Output the [x, y] coordinate of the center of the cell containing the given text.  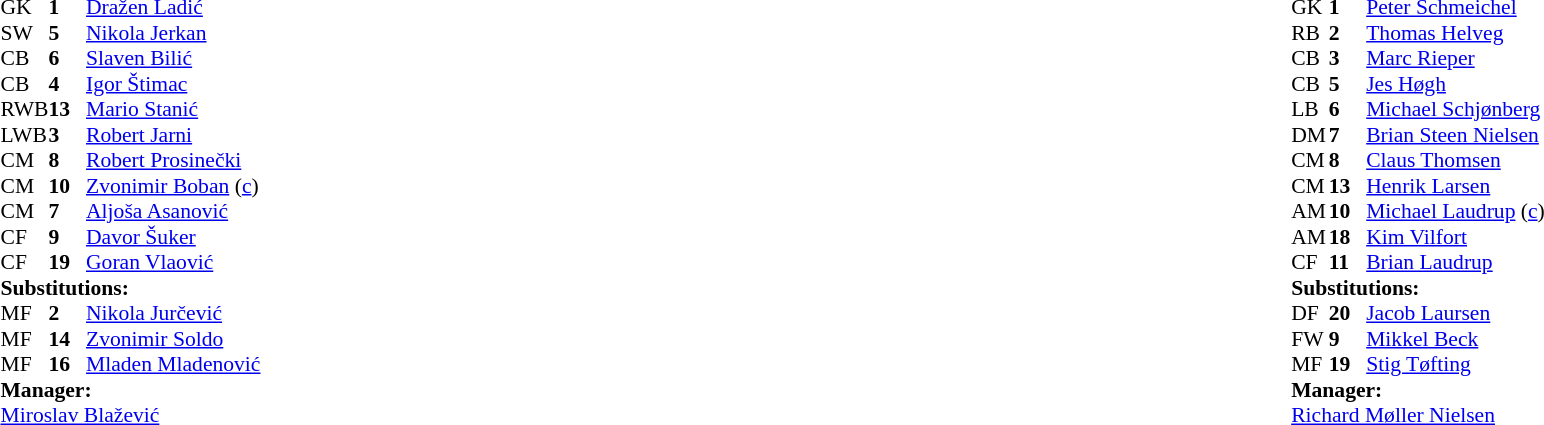
Goran Vlaović [173, 263]
Robert Prosinečki [173, 161]
Zvonimir Boban (c) [173, 186]
Nikola Jurčević [173, 313]
20 [1348, 313]
Slaven Bilić [173, 59]
LWB [24, 135]
16 [67, 365]
LB [1310, 109]
Mario Stanić [173, 109]
Mladen Mladenović [173, 365]
Igor Štimac [173, 84]
Zvonimir Soldo [173, 339]
FW [1310, 339]
Davor Šuker [173, 237]
RB [1310, 33]
Aljoša Asanović [173, 211]
11 [1348, 263]
DF [1310, 313]
14 [67, 339]
DM [1310, 135]
Robert Jarni [173, 135]
Nikola Jerkan [173, 33]
SW [24, 33]
RWB [24, 109]
Manager: [130, 390]
Substitutions: [130, 288]
4 [67, 84]
18 [1348, 237]
